Extract the [X, Y] coordinate from the center of the cell holding the provided text.  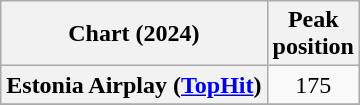
Peakposition [313, 34]
Estonia Airplay (TopHit) [134, 85]
Chart (2024) [134, 34]
175 [313, 85]
